Search for the cell housing the specified text and yield its [X, Y] center coordinate. 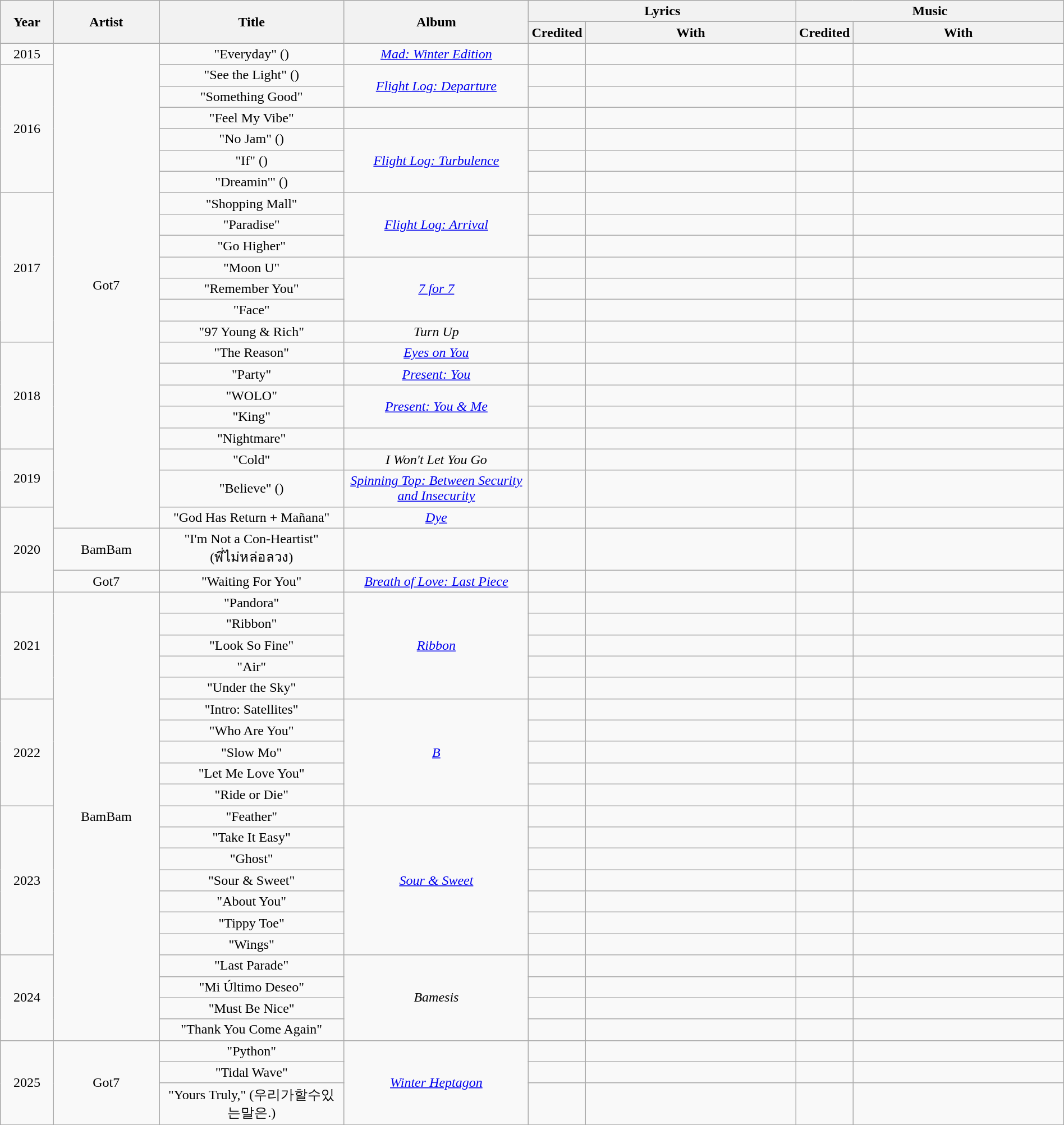
"Paradise" [251, 224]
Eyes on You [437, 353]
"Moon U" [251, 268]
"Waiting For You" [251, 581]
Dye [437, 517]
"Air" [251, 667]
2016 [27, 128]
"About You" [251, 902]
Flight Log: Arrival [437, 224]
Present: You [437, 374]
2024 [27, 998]
2018 [27, 396]
"Believe" () [251, 488]
"Remember You" [251, 289]
"Pandora" [251, 603]
Music [930, 11]
2019 [27, 478]
"Sour & Sweet" [251, 880]
"Tippy Toe" [251, 923]
Spinning Top: Between Security and Insecurity [437, 488]
"Go Higher" [251, 246]
Flight Log: Turbulence [437, 160]
2025 [27, 1082]
"Let Me Love You" [251, 773]
"Shopping Mall" [251, 203]
2020 [27, 549]
Album [437, 22]
"Who Are You" [251, 731]
Flight Log: Departure [437, 86]
"Under the Sky" [251, 688]
Present: You & Me [437, 406]
2017 [27, 267]
Artist [106, 22]
2022 [27, 752]
Mad: Winter Edition [437, 54]
2021 [27, 645]
"Something Good" [251, 97]
"Look So Fine" [251, 645]
"Yours Truly," (우리가할수있는말은.) [251, 1104]
2015 [27, 54]
Sour & Sweet [437, 880]
"I'm Not a Con-Heartist" (พี่ไม่หล่อลวง) [251, 549]
"Nightmare" [251, 438]
B [437, 752]
"Cold" [251, 460]
"Mi Último Deseo" [251, 987]
"Must Be Nice" [251, 1008]
"See the Light" () [251, 75]
2023 [27, 880]
Turn Up [437, 332]
"Thank You Come Again" [251, 1030]
"Ghost" [251, 859]
Bamesis [437, 998]
"Wings" [251, 944]
"Python" [251, 1051]
"God Has Return + Mañana" [251, 517]
"Party" [251, 374]
"Take It Easy" [251, 838]
"Ribbon" [251, 624]
I Won't Let You Go [437, 460]
"Tidal Wave" [251, 1072]
Breath of Love: Last Piece [437, 581]
"Dreamin'" () [251, 182]
"Feel My Vibe" [251, 118]
"Intro: Satellites" [251, 709]
"Ride or Die" [251, 795]
7 for 7 [437, 289]
Winter Heptagon [437, 1082]
"If" () [251, 160]
"The Reason" [251, 353]
"Everyday" () [251, 54]
"No Jam" () [251, 139]
"97 Young & Rich" [251, 332]
Lyrics [662, 11]
Title [251, 22]
"Feather" [251, 816]
"WOLO" [251, 396]
"Last Parade" [251, 966]
"Slow Mo" [251, 752]
"King" [251, 417]
Year [27, 22]
Ribbon [437, 645]
"Face" [251, 310]
